Determine the [x, y] coordinate at the center of the cell enclosing the given text.  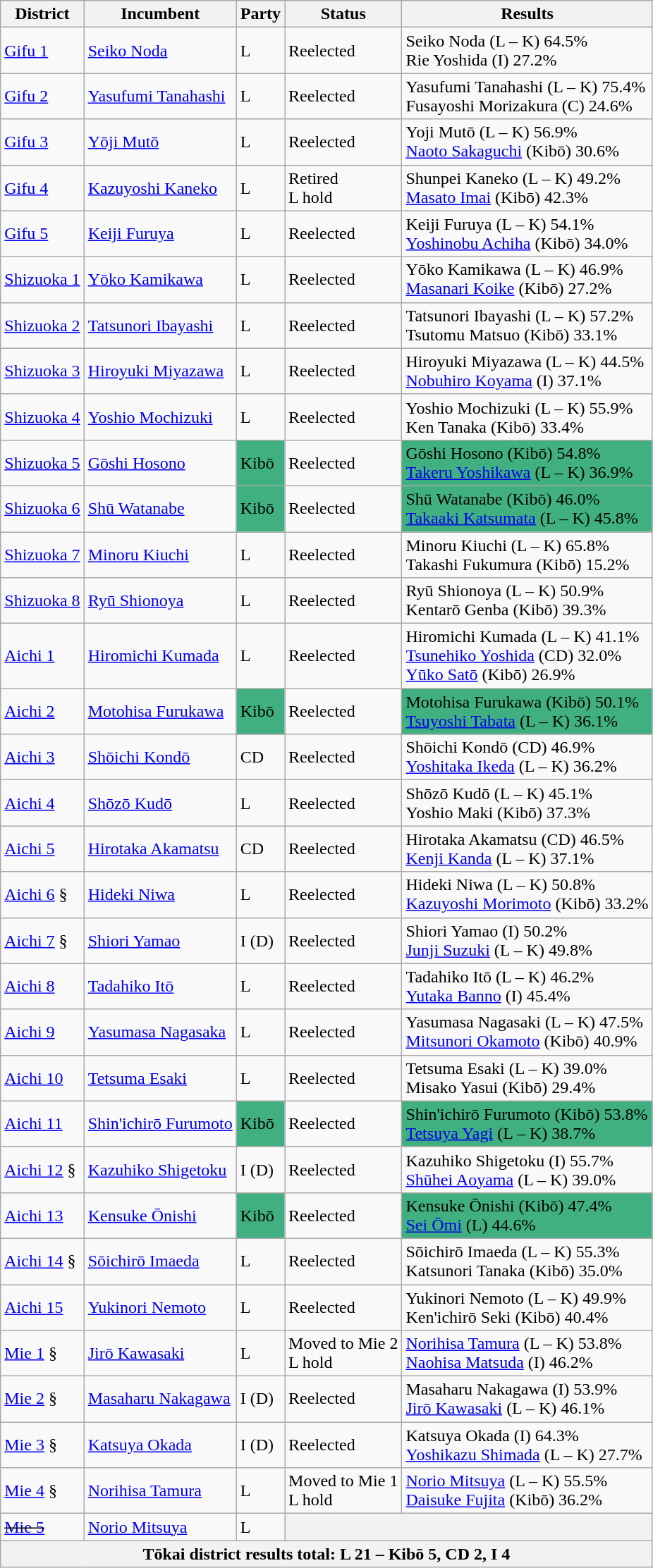
Aichi 12 § [42, 1170]
Shizuoka 7 [42, 554]
Tōkai district results total: L 21 – Kibō 5, CD 2, I 4 [326, 1554]
Shū Watanabe [160, 509]
Masaharu Nakagawa [160, 1400]
Hiroyuki Miyazawa [160, 371]
Shizuoka 8 [42, 600]
Gifu 4 [42, 187]
Tatsunori Ibayashi [160, 326]
Aichi 2 [42, 712]
Norio Mitsuya (L – K) 55.5%Daisuke Fujita (Kibō) 36.2% [527, 1491]
District [42, 14]
Gōshi Hosono (Kibō) 54.8%Takeru Yoshikawa (L – K) 36.9% [527, 462]
Tatsunori Ibayashi (L – K) 57.2%Tsutomu Matsuo (Kibō) 33.1% [527, 326]
Shizuoka 6 [42, 509]
Norio Mitsuya [160, 1527]
Party [260, 14]
Hiroyuki Miyazawa (L – K) 44.5%Nobuhiro Koyama (I) 37.1% [527, 371]
Hideki Niwa [160, 895]
Hirotaka Akamatsu (CD) 46.5%Kenji Kanda (L – K) 37.1% [527, 848]
Yōko Kamikawa [160, 279]
Masaharu Nakagawa (I) 53.9%Jirō Kawasaki (L – K) 46.1% [527, 1400]
Shizuoka 3 [42, 371]
Aichi 11 [42, 1123]
Gifu 2 [42, 96]
Incumbent [160, 14]
Seiko Noda [160, 51]
Ryū Shionoya [160, 600]
Yōko Kamikawa (L – K) 46.9%Masanari Koike (Kibō) 27.2% [527, 279]
Keiji Furuya (L – K) 54.1%Yoshinobu Achiha (Kibō) 34.0% [527, 234]
Seiko Noda (L – K) 64.5%Rie Yoshida (I) 27.2% [527, 51]
Hiromichi Kumada [160, 656]
Gifu 3 [42, 142]
Minoru Kiuchi [160, 554]
Mie 3 § [42, 1445]
Shōzō Kudō [160, 803]
Aichi 10 [42, 1078]
Minoru Kiuchi (L – K) 65.8%Takashi Fukumura (Kibō) 15.2% [527, 554]
Hirotaka Akamatsu [160, 848]
Mie 2 § [42, 1400]
Sōichirō Imaeda (L – K) 55.3%Katsunori Tanaka (Kibō) 35.0% [527, 1261]
Kensuke Ōnishi (Kibō) 47.4%Sei Ōmi (L) 44.6% [527, 1215]
Aichi 14 § [42, 1261]
Moved to Mie 1L hold [343, 1491]
Aichi 6 § [42, 895]
Gōshi Hosono [160, 462]
Tetsuma Esaki (L – K) 39.0%Misako Yasui (Kibō) 29.4% [527, 1078]
Tadahiko Itō [160, 987]
Moved to Mie 2L hold [343, 1353]
Gifu 5 [42, 234]
Status [343, 14]
Hiromichi Kumada (L – K) 41.1%Tsunehiko Yoshida (CD) 32.0%Yūko Satō (Kibō) 26.9% [527, 656]
Shū Watanabe (Kibō) 46.0%Takaaki Katsumata (L – K) 45.8% [527, 509]
Mie 5 [42, 1527]
Yasufumi Tanahashi [160, 96]
Ryū Shionoya (L – K) 50.9%Kentarō Genba (Kibō) 39.3% [527, 600]
Shiori Yamao (I) 50.2%Junji Suzuki (L – K) 49.8% [527, 940]
Norihisa Tamura [160, 1491]
Keiji Furuya [160, 234]
Aichi 8 [42, 987]
Shizuoka 5 [42, 462]
Aichi 7 § [42, 940]
Gifu 1 [42, 51]
Yasumasa Nagasaki (L – K) 47.5%Mitsunori Okamoto (Kibō) 40.9% [527, 1032]
Aichi 5 [42, 848]
Shunpei Kaneko (L – K) 49.2%Masato Imai (Kibō) 42.3% [527, 187]
Shōzō Kudō (L – K) 45.1%Yoshio Maki (Kibō) 37.3% [527, 803]
Yukinori Nemoto (L – K) 49.9%Ken'ichirō Seki (Kibō) 40.4% [527, 1307]
Hideki Niwa (L – K) 50.8%Kazuyoshi Morimoto (Kibō) 33.2% [527, 895]
Kazuyoshi Kaneko [160, 187]
Shōichi Kondō [160, 757]
Norihisa Tamura (L – K) 53.8%Naohisa Matsuda (I) 46.2% [527, 1353]
Shin'ichirō Furumoto [160, 1123]
Shiori Yamao [160, 940]
Shizuoka 4 [42, 417]
Mie 1 § [42, 1353]
Katsuya Okada (I) 64.3%Yoshikazu Shimada (L – K) 27.7% [527, 1445]
Aichi 9 [42, 1032]
Yoji Mutō (L – K) 56.9%Naoto Sakaguchi (Kibō) 30.6% [527, 142]
Shizuoka 2 [42, 326]
Tadahiko Itō (L – K) 46.2%Yutaka Banno (I) 45.4% [527, 987]
Kensuke Ōnishi [160, 1215]
Jirō Kawasaki [160, 1353]
Results [527, 14]
Kazuhiko Shigetoku [160, 1170]
Tetsuma Esaki [160, 1078]
Sōichirō Imaeda [160, 1261]
Yukinori Nemoto [160, 1307]
Mie 4 § [42, 1491]
Aichi 13 [42, 1215]
Aichi 3 [42, 757]
Yasumasa Nagasaka [160, 1032]
Kazuhiko Shigetoku (I) 55.7%Shūhei Aoyama (L – K) 39.0% [527, 1170]
Aichi 1 [42, 656]
RetiredL hold [343, 187]
Aichi 4 [42, 803]
Aichi 15 [42, 1307]
Shin'ichirō Furumoto (Kibō) 53.8%Tetsuya Yagi (L – K) 38.7% [527, 1123]
Yoshio Mochizuki (L – K) 55.9%Ken Tanaka (Kibō) 33.4% [527, 417]
Yoshio Mochizuki [160, 417]
Shizuoka 1 [42, 279]
Shōichi Kondō (CD) 46.9%Yoshitaka Ikeda (L – K) 36.2% [527, 757]
Motohisa Furukawa [160, 712]
Yasufumi Tanahashi (L – K) 75.4%Fusayoshi Morizakura (C) 24.6% [527, 96]
Motohisa Furukawa (Kibō) 50.1%Tsuyoshi Tabata (L – K) 36.1% [527, 712]
Yōji Mutō [160, 142]
Katsuya Okada [160, 1445]
